Provide the (X, Y) coordinate of the cell's center where the given text is located.  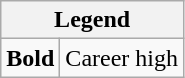
Career high (122, 58)
Bold (30, 58)
Legend (92, 20)
